Detect which cell encompasses the target text, then output its (x, y) center coordinate. 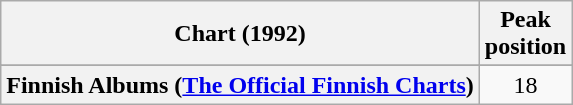
Finnish Albums (The Official Finnish Charts) (240, 85)
Chart (1992) (240, 34)
18 (525, 85)
Peakposition (525, 34)
